Provide the [X, Y] coordinate of the cell's center where the given text is located.  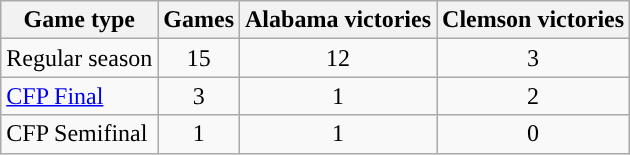
Clemson victories [534, 20]
2 [534, 96]
0 [534, 134]
Regular season [80, 58]
CFP Semifinal [80, 134]
15 [199, 58]
Alabama victories [338, 20]
12 [338, 58]
Games [199, 20]
CFP Final [80, 96]
Game type [80, 20]
